Search for the cell housing the specified text and yield its [X, Y] center coordinate. 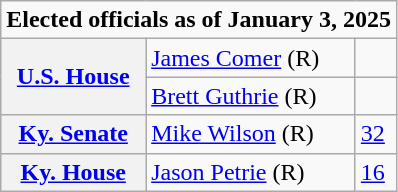
Ky. House [74, 172]
James Comer (R) [251, 58]
Mike Wilson (R) [251, 134]
U.S. House [74, 77]
Brett Guthrie (R) [251, 96]
32 [376, 134]
16 [376, 172]
Jason Petrie (R) [251, 172]
Ky. Senate [74, 134]
Elected officials as of January 3, 2025 [199, 20]
